Scan for the cell matching the given text and deliver its [x, y] coordinate at center. 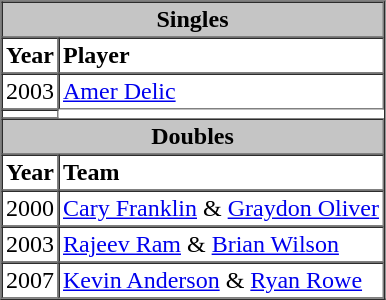
2000 [30, 208]
Player [220, 56]
Doubles [193, 136]
Cary Franklin & Graydon Oliver [220, 208]
Singles [193, 20]
Team [220, 172]
Kevin Anderson & Ryan Rowe [220, 280]
Rajeev Ram & Brian Wilson [220, 244]
Amer Delic [220, 92]
2007 [30, 280]
